Return the [x, y] coordinate for the center point of the cell that contains the specified text.  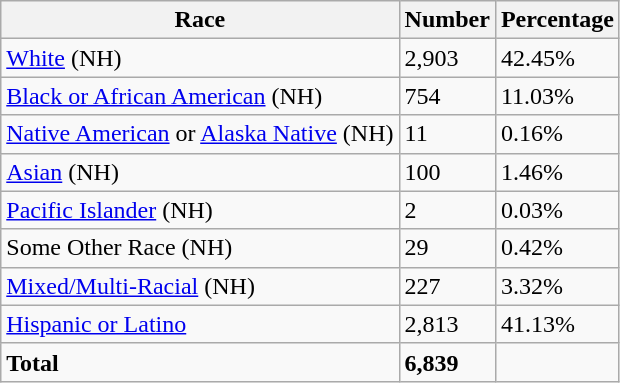
Race [200, 20]
Hispanic or Latino [200, 324]
Pacific Islander (NH) [200, 210]
Native American or Alaska Native (NH) [200, 134]
11.03% [557, 96]
29 [447, 248]
2 [447, 210]
41.13% [557, 324]
Percentage [557, 20]
754 [447, 96]
100 [447, 172]
0.03% [557, 210]
Number [447, 20]
Some Other Race (NH) [200, 248]
2,813 [447, 324]
3.32% [557, 286]
0.16% [557, 134]
1.46% [557, 172]
2,903 [447, 58]
0.42% [557, 248]
Asian (NH) [200, 172]
11 [447, 134]
White (NH) [200, 58]
227 [447, 286]
42.45% [557, 58]
Mixed/Multi-Racial (NH) [200, 286]
Black or African American (NH) [200, 96]
6,839 [447, 362]
Total [200, 362]
